For the text-containing cell, return its midpoint in [X, Y] coordinate format. 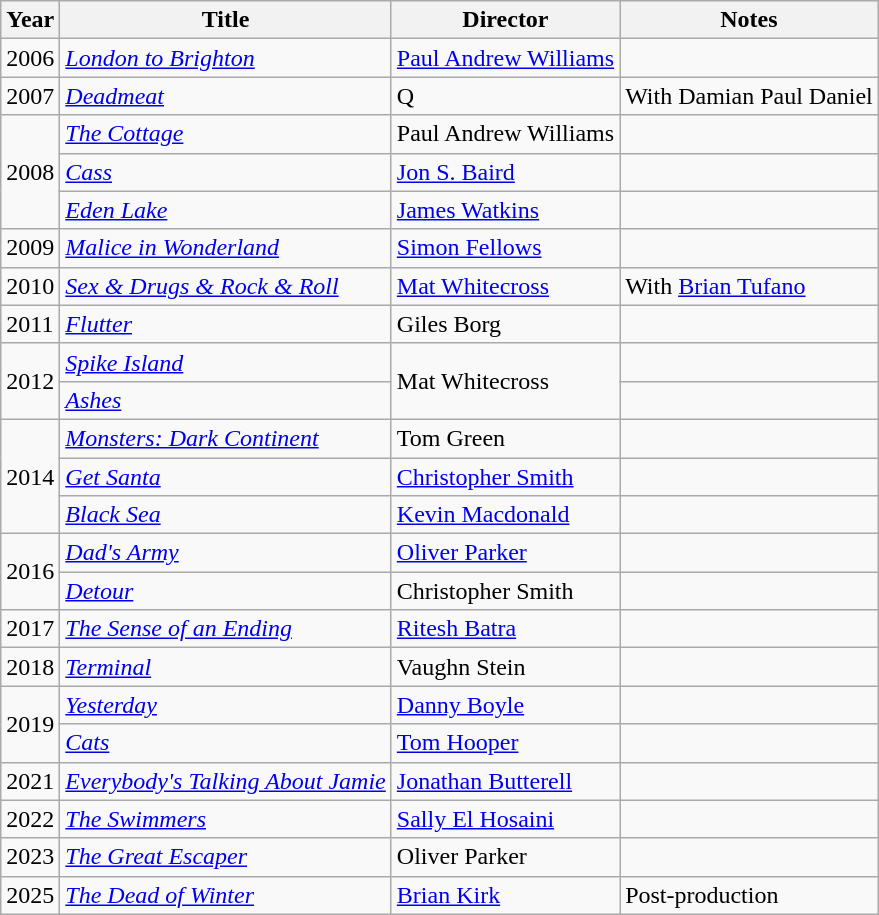
Director [505, 20]
Tom Hooper [505, 743]
Ashes [226, 400]
Cass [226, 172]
Get Santa [226, 477]
The Dead of Winter [226, 895]
Notes [750, 20]
Tom Green [505, 438]
Jon S. Baird [505, 172]
The Great Escaper [226, 857]
Danny Boyle [505, 705]
With Brian Tufano [750, 286]
Everybody's Talking About Jamie [226, 781]
Malice in Wonderland [226, 248]
2019 [30, 724]
Post-production [750, 895]
Ritesh Batra [505, 629]
2022 [30, 819]
Monsters: Dark Continent [226, 438]
With Damian Paul Daniel [750, 96]
Year [30, 20]
2010 [30, 286]
2006 [30, 58]
Brian Kirk [505, 895]
Kevin Macdonald [505, 515]
2016 [30, 572]
London to Brighton [226, 58]
2008 [30, 172]
Detour [226, 591]
2017 [30, 629]
Vaughn Stein [505, 667]
2007 [30, 96]
2018 [30, 667]
Spike Island [226, 362]
2012 [30, 381]
2014 [30, 476]
Jonathan Butterell [505, 781]
Yesterday [226, 705]
Sally El Hosaini [505, 819]
The Cottage [226, 134]
2009 [30, 248]
Title [226, 20]
2025 [30, 895]
Black Sea [226, 515]
Eden Lake [226, 210]
Terminal [226, 667]
The Sense of an Ending [226, 629]
Dad's Army [226, 553]
Q [505, 96]
2021 [30, 781]
2023 [30, 857]
James Watkins [505, 210]
Flutter [226, 324]
Giles Borg [505, 324]
Sex & Drugs & Rock & Roll [226, 286]
2011 [30, 324]
Cats [226, 743]
Simon Fellows [505, 248]
The Swimmers [226, 819]
Deadmeat [226, 96]
